Determine the (X, Y) coordinate at the center of the cell enclosing the given text.  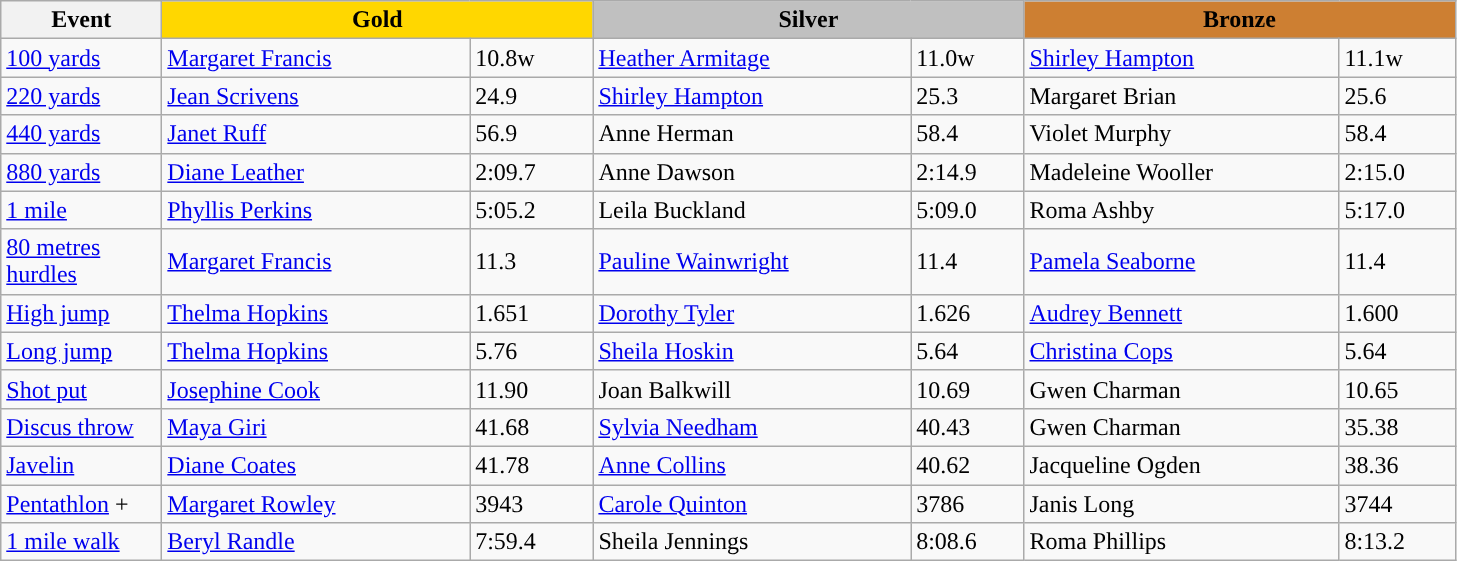
Jacqueline Ogden (1182, 465)
5:17.0 (1397, 210)
11.1w (1397, 58)
1.626 (968, 313)
2:14.9 (968, 172)
Joan Balkwill (752, 389)
Leila Buckland (752, 210)
1.651 (532, 313)
1 mile (82, 210)
2:15.0 (1397, 172)
Beryl Randle (316, 542)
10.8w (532, 58)
Sheila Jennings (752, 542)
Maya Giri (316, 427)
Bronze (1240, 20)
5:09.0 (968, 210)
Event (82, 20)
35.38 (1397, 427)
880 yards (82, 172)
80 metres hurdles (82, 262)
41.68 (532, 427)
Pamela Seaborne (1182, 262)
Sylvia Needham (752, 427)
Janet Ruff (316, 134)
40.62 (968, 465)
3786 (968, 503)
Janis Long (1182, 503)
Dorothy Tyler (752, 313)
5.76 (532, 351)
Discus throw (82, 427)
1.600 (1397, 313)
440 yards (82, 134)
10.69 (968, 389)
Roma Ashby (1182, 210)
Pauline Wainwright (752, 262)
11.90 (532, 389)
7:59.4 (532, 542)
Christina Cops (1182, 351)
Long jump (82, 351)
100 yards (82, 58)
Anne Dawson (752, 172)
Diane Coates (316, 465)
3943 (532, 503)
Anne Collins (752, 465)
Margaret Brian (1182, 96)
40.43 (968, 427)
Audrey Bennett (1182, 313)
41.78 (532, 465)
Phyllis Perkins (316, 210)
10.65 (1397, 389)
Javelin (82, 465)
Margaret Rowley (316, 503)
Shot put (82, 389)
Jean Scrivens (316, 96)
Anne Herman (752, 134)
1 mile walk (82, 542)
25.6 (1397, 96)
5:05.2 (532, 210)
3744 (1397, 503)
Carole Quinton (752, 503)
Madeleine Wooller (1182, 172)
38.36 (1397, 465)
2:09.7 (532, 172)
Gold (378, 20)
220 yards (82, 96)
Silver (808, 20)
Heather Armitage (752, 58)
11.3 (532, 262)
11.0w (968, 58)
24.9 (532, 96)
Josephine Cook (316, 389)
Roma Phillips (1182, 542)
25.3 (968, 96)
Sheila Hoskin (752, 351)
56.9 (532, 134)
8:13.2 (1397, 542)
High jump (82, 313)
Violet Murphy (1182, 134)
8:08.6 (968, 542)
Pentathlon + (82, 503)
Diane Leather (316, 172)
